Detect which cell encompasses the target text, then output its (X, Y) center coordinate. 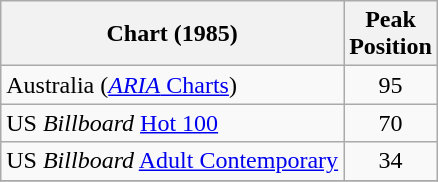
Chart (1985) (172, 34)
70 (391, 123)
34 (391, 161)
PeakPosition (391, 34)
US Billboard Adult Contemporary (172, 161)
US Billboard Hot 100 (172, 123)
Australia (ARIA Charts) (172, 85)
95 (391, 85)
